Capture the cell that displays the provided text and extract its [X, Y] central coordinate. 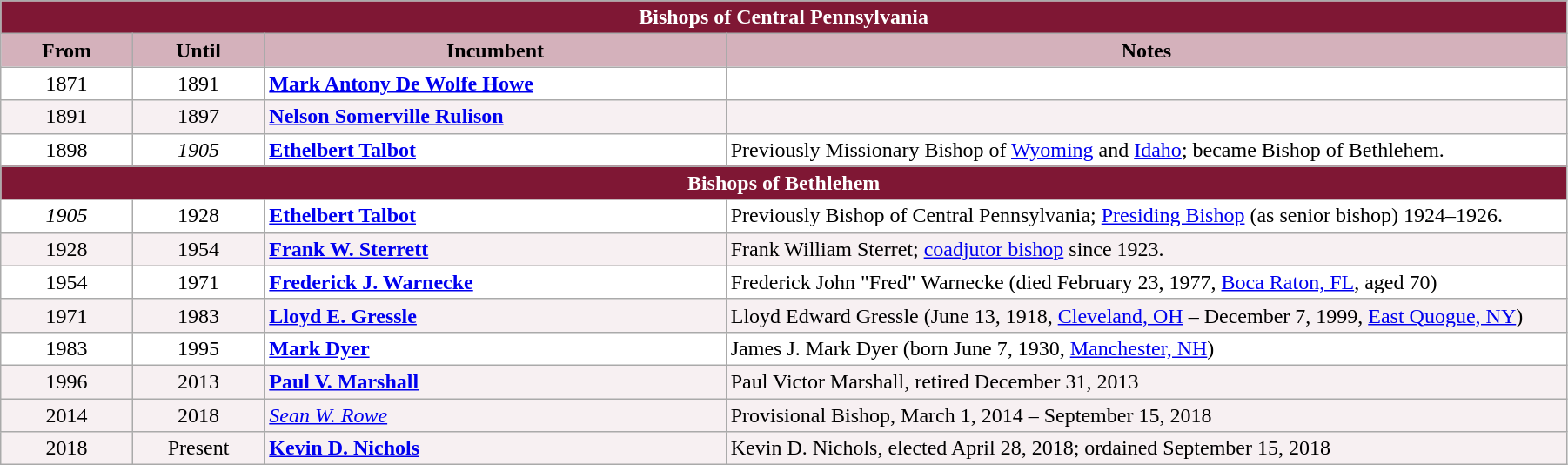
1898 [67, 150]
Bishops of Central Pennsylvania [784, 17]
Frank W. Sterrett [495, 249]
Sean W. Rowe [495, 415]
Notes [1146, 51]
Frederick J. Warnecke [495, 282]
Paul Victor Marshall, retired December 31, 2013 [1146, 381]
Lloyd Edward Gressle (June 13, 1918, Cleveland, OH – December 7, 1999, East Quogue, NY) [1146, 315]
Paul V. Marshall [495, 381]
Nelson Somerville Rulison [495, 117]
Kevin D. Nichols, elected April 28, 2018; ordained September 15, 2018 [1146, 448]
Present [198, 448]
2013 [198, 381]
Mark Antony De Wolfe Howe [495, 84]
Frank William Sterret; coadjutor bishop since 1923. [1146, 249]
James J. Mark Dyer (born June 7, 1930, Manchester, NH) [1146, 348]
Bishops of Bethlehem [784, 183]
1897 [198, 117]
2014 [67, 415]
Kevin D. Nichols [495, 448]
Incumbent [495, 51]
Until [198, 51]
Frederick John "Fred" Warnecke (died February 23, 1977, Boca Raton, FL, aged 70) [1146, 282]
Provisional Bishop, March 1, 2014 – September 15, 2018 [1146, 415]
Previously Bishop of Central Pennsylvania; Presiding Bishop (as senior bishop) 1924–1926. [1146, 216]
From [67, 51]
Mark Dyer [495, 348]
1996 [67, 381]
1871 [67, 84]
Lloyd E. Gressle [495, 315]
Previously Missionary Bishop of Wyoming and Idaho; became Bishop of Bethlehem. [1146, 150]
1995 [198, 348]
